Determine the (X, Y) coordinate at the center of the cell enclosing the given text.  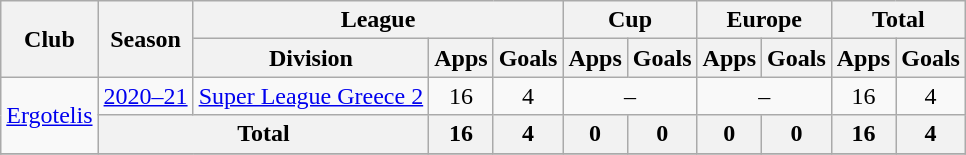
Cup (630, 20)
Ergotelis (50, 115)
Super League Greece 2 (311, 96)
2020–21 (146, 96)
Division (311, 58)
League (378, 20)
Season (146, 39)
Europe (764, 20)
Club (50, 39)
